Pinpoint the cell where the given text exists, returning its [x, y] midpoint coordinate. 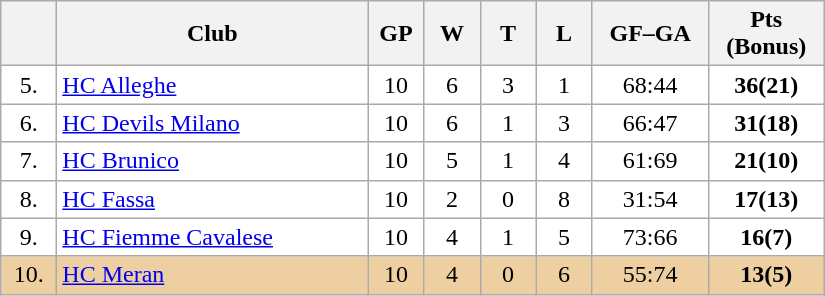
HC Brunico [212, 161]
HC Alleghe [212, 85]
21(10) [766, 161]
L [564, 34]
31:54 [650, 199]
68:44 [650, 85]
36(21) [766, 85]
9. [29, 237]
2 [452, 199]
HC Devils Milano [212, 123]
66:47 [650, 123]
GP [396, 34]
8. [29, 199]
13(5) [766, 275]
6. [29, 123]
31(18) [766, 123]
T [508, 34]
17(13) [766, 199]
Pts (Bonus) [766, 34]
16(7) [766, 237]
8 [564, 199]
Club [212, 34]
HC Meran [212, 275]
55:74 [650, 275]
61:69 [650, 161]
7. [29, 161]
73:66 [650, 237]
HC Fassa [212, 199]
5. [29, 85]
W [452, 34]
GF–GA [650, 34]
HC Fiemme Cavalese [212, 237]
10. [29, 275]
